Scan for the cell matching the given text and deliver its [X, Y] coordinate at center. 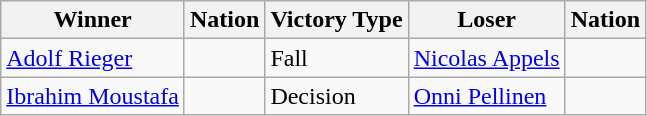
Loser [486, 20]
Adolf Rieger [93, 58]
Nicolas Appels [486, 58]
Winner [93, 20]
Fall [336, 58]
Decision [336, 96]
Onni Pellinen [486, 96]
Ibrahim Moustafa [93, 96]
Victory Type [336, 20]
